From the cell containing the given text, extract its center point as (x, y) coordinate. 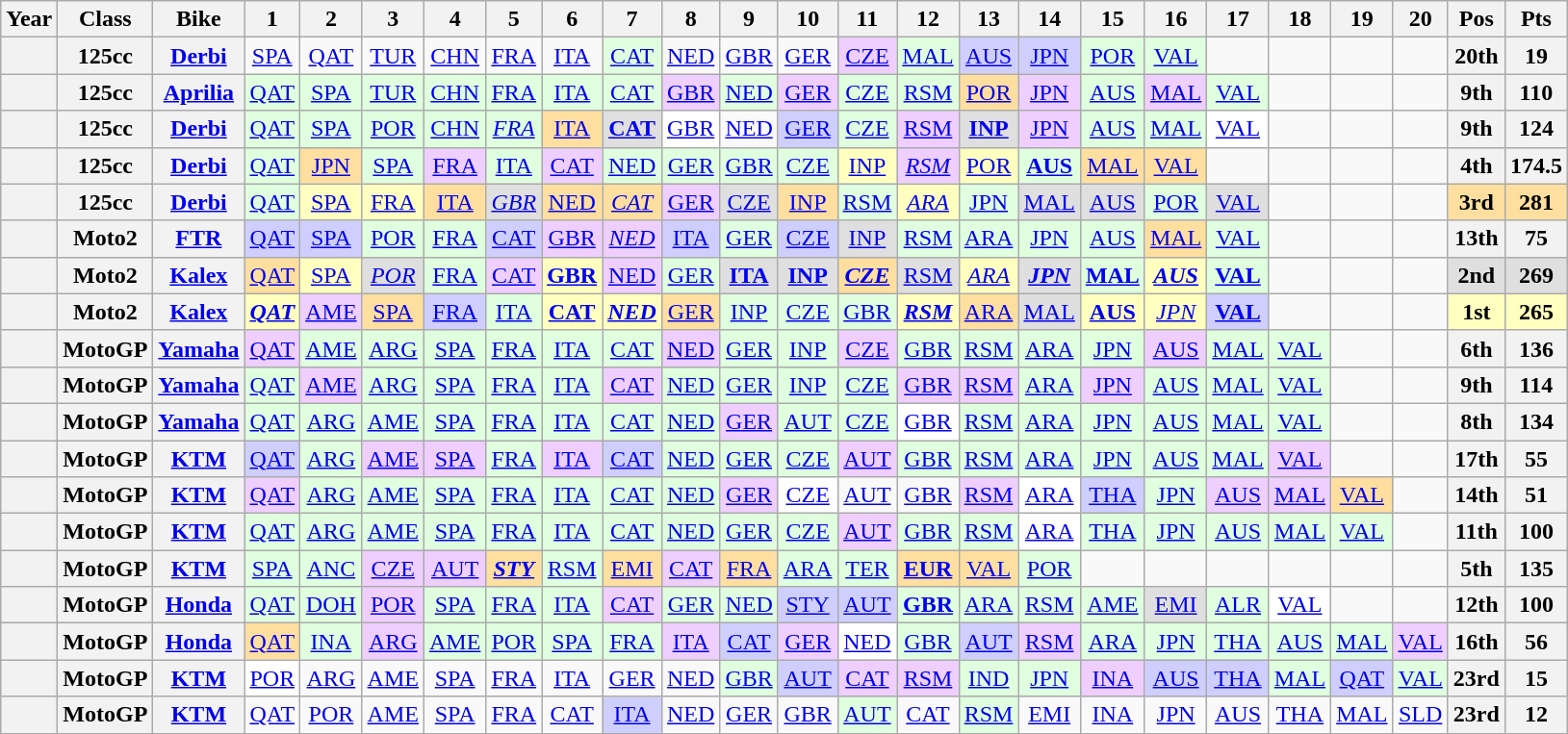
55 (1536, 459)
ANC (331, 569)
7 (632, 19)
4th (1477, 165)
281 (1536, 202)
56 (1536, 642)
269 (1536, 275)
16th (1477, 642)
13th (1477, 239)
11th (1477, 532)
FTR (198, 239)
20th (1477, 56)
DOH (331, 605)
Year (29, 19)
8 (690, 19)
5 (514, 19)
IND (989, 678)
EUR (928, 569)
6 (572, 19)
124 (1536, 129)
5th (1477, 569)
3 (393, 19)
9 (749, 19)
TER (867, 569)
174.5 (1536, 165)
2 (331, 19)
3rd (1477, 202)
6th (1477, 348)
14 (1049, 19)
14th (1477, 495)
Aprilia (198, 92)
17 (1238, 19)
136 (1536, 348)
Class (106, 19)
134 (1536, 421)
2nd (1477, 275)
265 (1536, 312)
18 (1299, 19)
1st (1477, 312)
1 (272, 19)
114 (1536, 385)
4 (454, 19)
ALR (1238, 605)
Bike (198, 19)
135 (1536, 569)
110 (1536, 92)
12th (1477, 605)
Pos (1477, 19)
11 (867, 19)
SLD (1421, 715)
51 (1536, 495)
75 (1536, 239)
20 (1421, 19)
17th (1477, 459)
Pts (1536, 19)
8th (1477, 421)
10 (808, 19)
16 (1175, 19)
13 (989, 19)
